Pinpoint the cell where the given text exists, returning its (X, Y) midpoint coordinate. 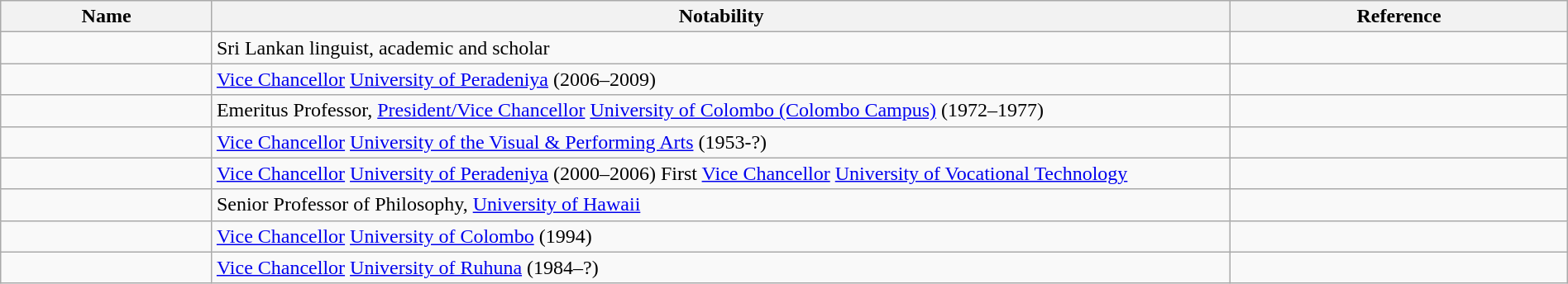
Vice Chancellor University of Peradeniya (2006–2009) (721, 79)
Senior Professor of Philosophy, University of Hawaii (721, 205)
Vice Chancellor University of Peradeniya (2000–2006) First Vice Chancellor University of Vocational Technology (721, 173)
Vice Chancellor University of Ruhuna (1984–?) (721, 267)
Emeritus Professor, President/Vice Chancellor University of Colombo (Colombo Campus) (1972–1977) (721, 111)
Vice Chancellor University of Colombo (1994) (721, 236)
Vice Chancellor University of the Visual & Performing Arts (1953-?) (721, 142)
Sri Lankan linguist, academic and scholar (721, 48)
Name (107, 17)
Reference (1399, 17)
Notability (721, 17)
